Return the (X, Y) coordinate for the center point of the cell that contains the specified text.  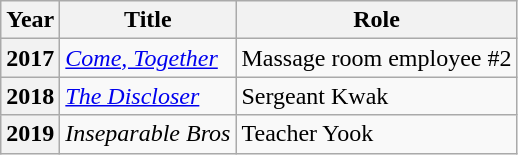
Year (30, 20)
Sergeant Kwak (376, 96)
Inseparable Bros (148, 134)
Teacher Yook (376, 134)
Come, Together (148, 58)
Role (376, 20)
2019 (30, 134)
Massage room employee #2 (376, 58)
Title (148, 20)
2017 (30, 58)
2018 (30, 96)
The Discloser (148, 96)
